Detect which cell encompasses the target text, then output its [X, Y] center coordinate. 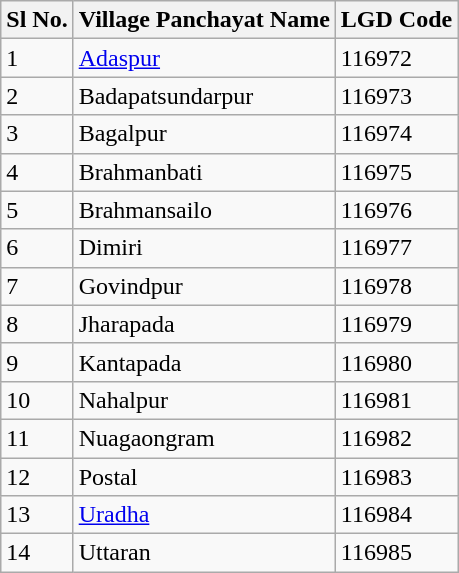
116978 [396, 286]
Adaspur [204, 58]
Uradha [204, 515]
116979 [396, 324]
116974 [396, 134]
Badapatsundarpur [204, 96]
12 [37, 477]
116981 [396, 400]
3 [37, 134]
6 [37, 248]
11 [37, 438]
Dimiri [204, 248]
2 [37, 96]
116982 [396, 438]
116984 [396, 515]
116985 [396, 553]
Sl No. [37, 20]
4 [37, 172]
Brahmansailo [204, 210]
1 [37, 58]
Village Panchayat Name [204, 20]
116980 [396, 362]
116977 [396, 248]
9 [37, 362]
Govindpur [204, 286]
Uttaran [204, 553]
116976 [396, 210]
14 [37, 553]
LGD Code [396, 20]
116973 [396, 96]
Postal [204, 477]
7 [37, 286]
10 [37, 400]
116972 [396, 58]
Nahalpur [204, 400]
Kantapada [204, 362]
5 [37, 210]
Brahmanbati [204, 172]
8 [37, 324]
116983 [396, 477]
116975 [396, 172]
Nuagaongram [204, 438]
13 [37, 515]
Jharapada [204, 324]
Bagalpur [204, 134]
